Determine the [X, Y] coordinate at the center of the cell enclosing the given text.  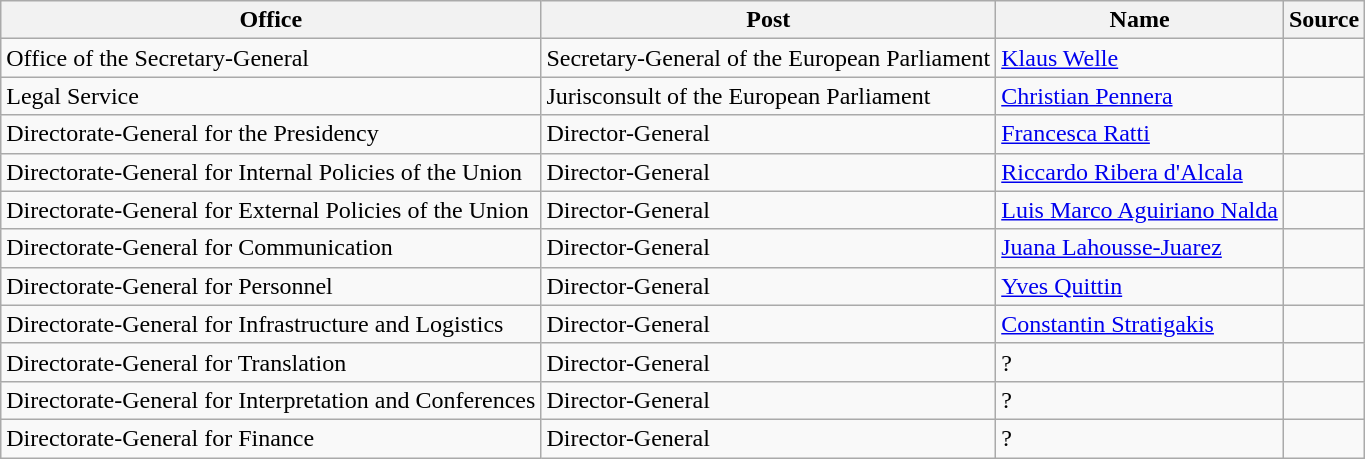
Name [1140, 20]
Constantin Stratigakis [1140, 324]
Directorate-General for Infrastructure and Logistics [271, 324]
Yves Quittin [1140, 286]
Directorate-General for Internal Policies of the Union [271, 172]
Directorate-General for Translation [271, 362]
Juana Lahousse-Juarez [1140, 248]
Directorate-General for Communication [271, 248]
Klaus Welle [1140, 58]
Post [768, 20]
Directorate-General for Interpretation and Conferences [271, 400]
Francesca Ratti [1140, 134]
Jurisconsult of the European Parliament [768, 96]
Directorate-General for External Policies of the Union [271, 210]
Riccardo Ribera d'Alcala [1140, 172]
Secretary-General of the European Parliament [768, 58]
Directorate-General for the Presidency [271, 134]
Directorate-General for Finance [271, 438]
Legal Service [271, 96]
Directorate-General for Personnel [271, 286]
Luis Marco Aguiriano Nalda [1140, 210]
Office [271, 20]
Christian Pennera [1140, 96]
Office of the Secretary-General [271, 58]
Source [1324, 20]
